Extract the (x, y) coordinate from the center of the cell holding the provided text.  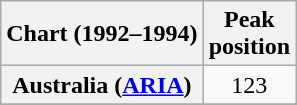
Peakposition (249, 34)
123 (249, 85)
Chart (1992–1994) (102, 34)
Australia (ARIA) (102, 85)
